Detect which cell encompasses the target text, then output its (x, y) center coordinate. 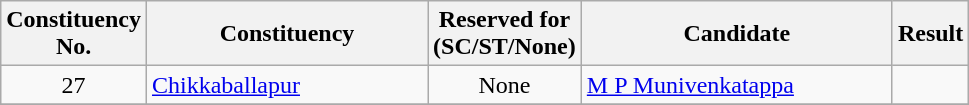
27 (74, 85)
Chikkaballapur (286, 85)
Result (930, 34)
M P Munivenkatappa (736, 85)
Constituency No. (74, 34)
Reserved for(SC/ST/None) (505, 34)
None (505, 85)
Constituency (286, 34)
Candidate (736, 34)
